Return (X, Y) of the center of cell containing provided text 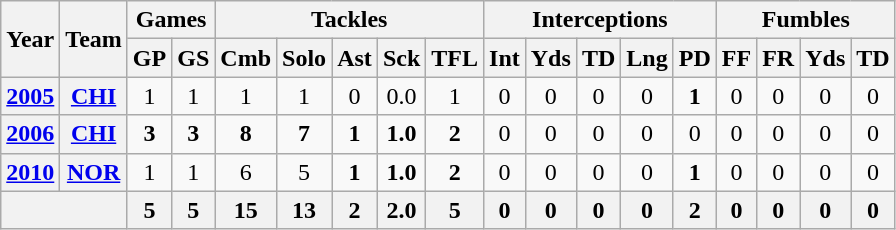
15 (246, 210)
6 (246, 172)
0.0 (401, 96)
Cmb (246, 58)
Year (30, 39)
FR (778, 58)
7 (304, 134)
Tackles (350, 20)
2.0 (401, 210)
NOR (94, 172)
13 (304, 210)
8 (246, 134)
Sck (401, 58)
GS (194, 58)
Ast (355, 58)
Team (94, 39)
Interceptions (600, 20)
Games (170, 20)
2006 (30, 134)
Fumbles (806, 20)
Solo (304, 58)
PD (694, 58)
GP (149, 58)
2005 (30, 96)
FF (736, 58)
TFL (455, 58)
Lng (647, 58)
2010 (30, 172)
Int (505, 58)
